Extract the (x, y) coordinate from the center of the cell holding the provided text.  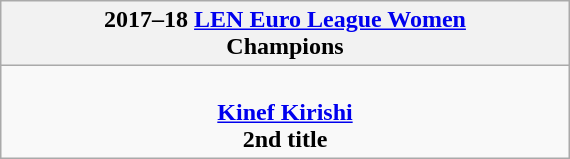
Kinef Kirishi2nd title (284, 112)
2017–18 LEN Euro League WomenChampions (284, 34)
